Pinpoint the cell where the given text exists, returning its [X, Y] midpoint coordinate. 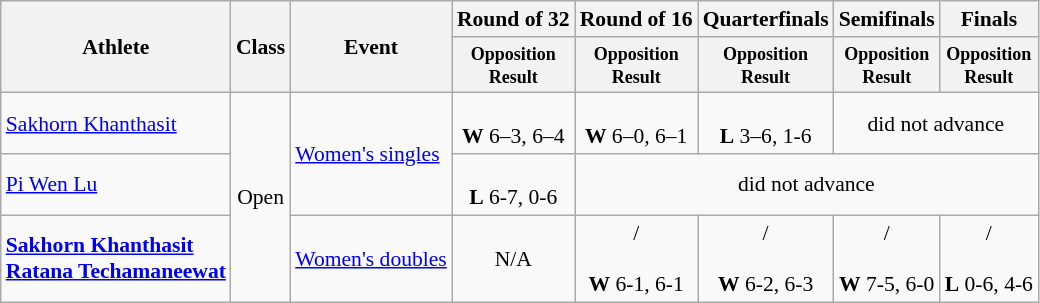
Quarterfinals [766, 19]
Event [371, 47]
/ W 7-5, 6-0 [887, 258]
Round of 32 [514, 19]
/ W 6-1, 6-1 [636, 258]
Round of 16 [636, 19]
Open [260, 198]
Athlete [116, 47]
N/A [514, 258]
W 6–0, 6–1 [636, 124]
/ L 0-6, 4-6 [989, 258]
L 6-7, 0-6 [514, 184]
Sakhorn Khanthasit Ratana Techamaneewat [116, 258]
Women's doubles [371, 258]
Class [260, 47]
Semifinals [887, 19]
L 3–6, 1-6 [766, 124]
W 6–3, 6–4 [514, 124]
Sakhorn Khanthasit [116, 124]
Pi Wen Lu [116, 184]
/ W 6-2, 6-3 [766, 258]
Women's singles [371, 154]
Finals [989, 19]
